Identify which cell holds the provided text, then report its (X, Y) central coordinate. 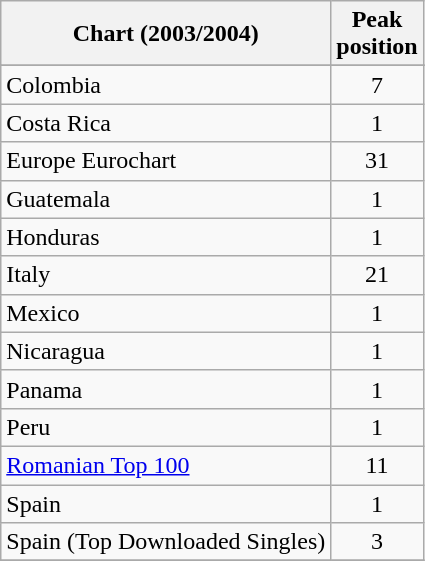
Guatemala (166, 199)
31 (377, 161)
Mexico (166, 313)
Nicaragua (166, 351)
Chart (2003/2004) (166, 34)
Costa Rica (166, 123)
11 (377, 465)
Europe Eurochart (166, 161)
Panama (166, 389)
Spain (166, 503)
Honduras (166, 237)
3 (377, 542)
Colombia (166, 85)
Spain (Top Downloaded Singles) (166, 542)
Peakposition (377, 34)
Peru (166, 427)
Italy (166, 275)
7 (377, 85)
21 (377, 275)
Romanian Top 100 (166, 465)
